Return [x, y] of the center of cell containing provided text 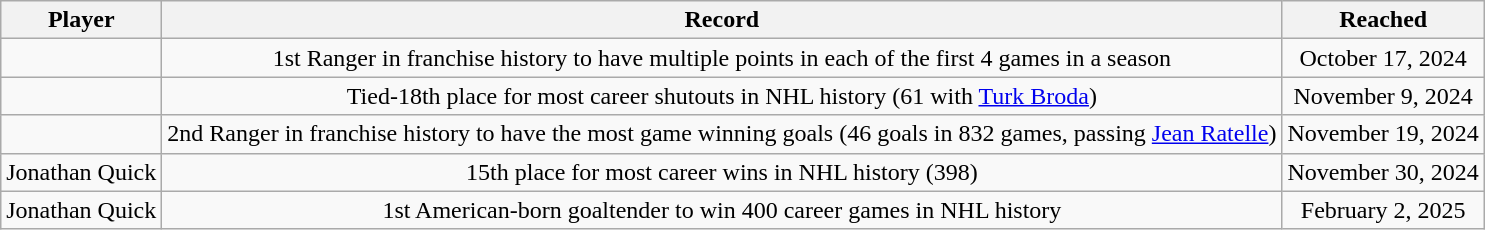
15th place for most career wins in NHL history (398) [722, 172]
October 17, 2024 [1383, 58]
Reached [1383, 20]
1st American-born goaltender to win 400 career games in NHL history [722, 210]
Player [82, 20]
November 19, 2024 [1383, 134]
February 2, 2025 [1383, 210]
1st Ranger in franchise history to have multiple points in each of the first 4 games in a season [722, 58]
2nd Ranger in franchise history to have the most game winning goals (46 goals in 832 games, passing Jean Ratelle) [722, 134]
Tied-18th place for most career shutouts in NHL history (61 with Turk Broda) [722, 96]
November 30, 2024 [1383, 172]
Record [722, 20]
November 9, 2024 [1383, 96]
